Output the [x, y] coordinate of the center of the cell containing the given text.  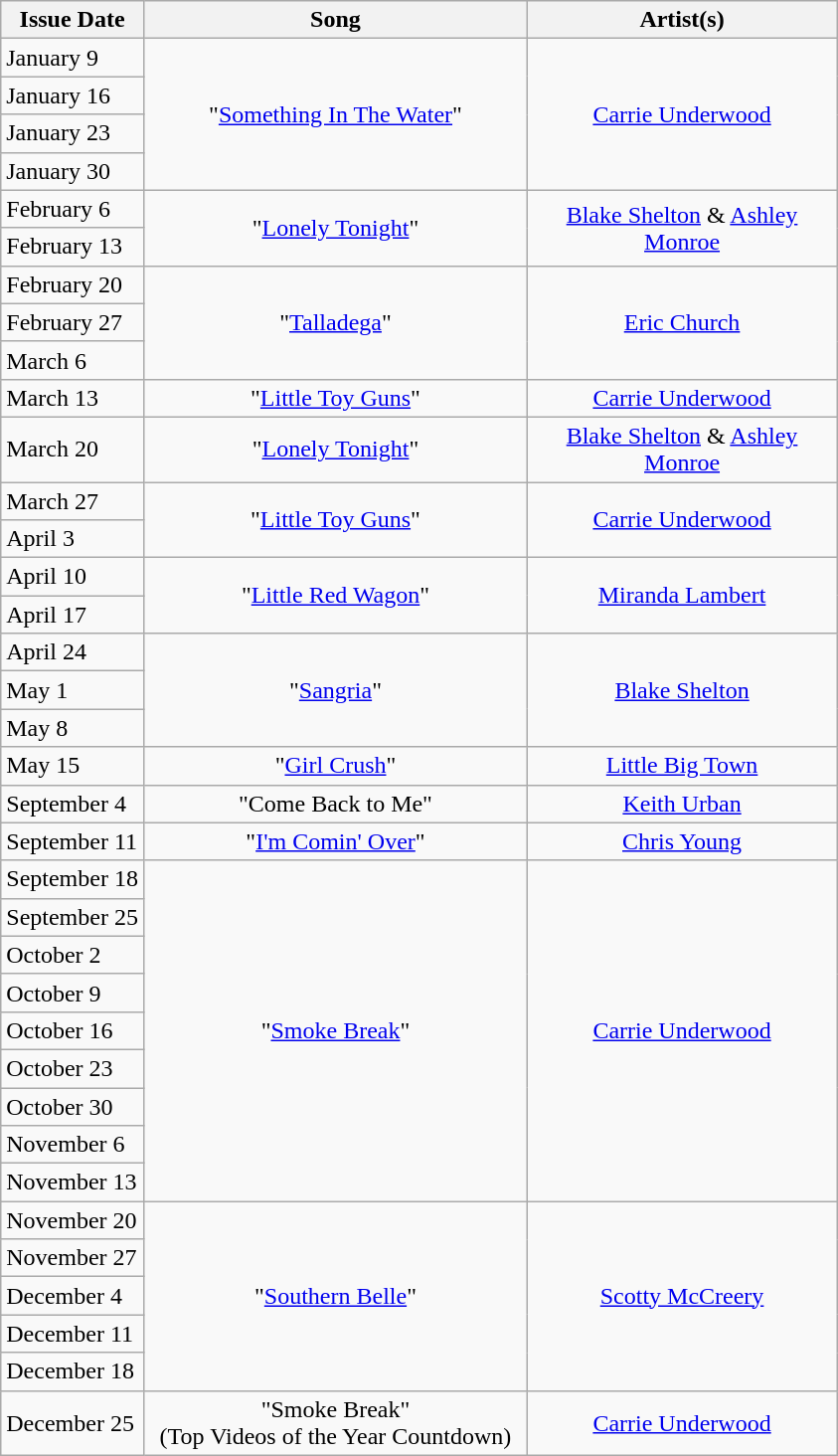
December 11 [73, 1334]
November 20 [73, 1220]
March 20 [73, 450]
April 3 [73, 539]
"Smoke Break" [335, 1030]
Issue Date [73, 20]
"I'm Comin' Over" [335, 841]
"Southern Belle" [335, 1296]
November 6 [73, 1145]
Miranda Lambert [682, 596]
Keith Urban [682, 804]
October 2 [73, 955]
October 23 [73, 1068]
December 18 [73, 1371]
April 10 [73, 577]
Scotty McCreery [682, 1296]
November 13 [73, 1183]
May 1 [73, 690]
January 16 [73, 95]
February 6 [73, 209]
"Come Back to Me" [335, 804]
May 8 [73, 728]
"Smoke Break"(Top Videos of the Year Countdown) [335, 1422]
Little Big Town [682, 766]
March 13 [73, 398]
"Little Red Wagon" [335, 596]
January 30 [73, 171]
September 4 [73, 804]
"Something In The Water" [335, 114]
May 15 [73, 766]
Chris Young [682, 841]
October 9 [73, 993]
Eric Church [682, 322]
December 25 [73, 1422]
September 18 [73, 879]
January 9 [73, 58]
September 25 [73, 917]
October 30 [73, 1107]
September 11 [73, 841]
"Talladega" [335, 322]
February 13 [73, 247]
March 27 [73, 500]
"Girl Crush" [335, 766]
December 4 [73, 1296]
"Sangria" [335, 690]
Song [335, 20]
February 20 [73, 284]
November 27 [73, 1258]
January 23 [73, 133]
April 24 [73, 652]
February 27 [73, 322]
April 17 [73, 615]
March 6 [73, 360]
October 16 [73, 1030]
Blake Shelton [682, 690]
Artist(s) [682, 20]
